Search for the cell housing the specified text and yield its (X, Y) center coordinate. 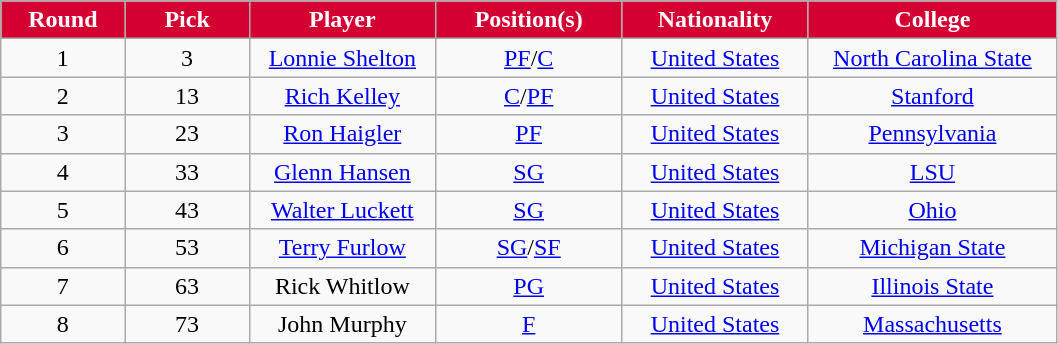
33 (187, 172)
Rich Kelley (342, 96)
Massachusetts (932, 324)
Michigan State (932, 248)
PF (529, 134)
4 (63, 172)
F (529, 324)
North Carolina State (932, 58)
Nationality (715, 20)
8 (63, 324)
7 (63, 286)
Round (63, 20)
5 (63, 210)
PG (529, 286)
6 (63, 248)
13 (187, 96)
John Murphy (342, 324)
LSU (932, 172)
Terry Furlow (342, 248)
PF/C (529, 58)
Ohio (932, 210)
Glenn Hansen (342, 172)
Player (342, 20)
SG/SF (529, 248)
53 (187, 248)
Pick (187, 20)
College (932, 20)
Lonnie Shelton (342, 58)
2 (63, 96)
Walter Luckett (342, 210)
Position(s) (529, 20)
Illinois State (932, 286)
63 (187, 286)
C/PF (529, 96)
Stanford (932, 96)
Rick Whitlow (342, 286)
Ron Haigler (342, 134)
73 (187, 324)
1 (63, 58)
Pennsylvania (932, 134)
43 (187, 210)
23 (187, 134)
